Provide the (X, Y) coordinate of the cell's center where the given text is located.  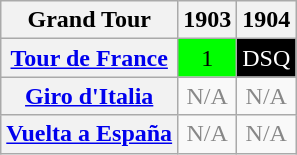
1904 (266, 20)
Giro d'Italia (90, 96)
Grand Tour (90, 20)
Vuelta a España (90, 134)
Tour de France (90, 58)
1903 (208, 20)
1 (208, 58)
DSQ (266, 58)
